Return [x, y] of the center of cell containing provided text 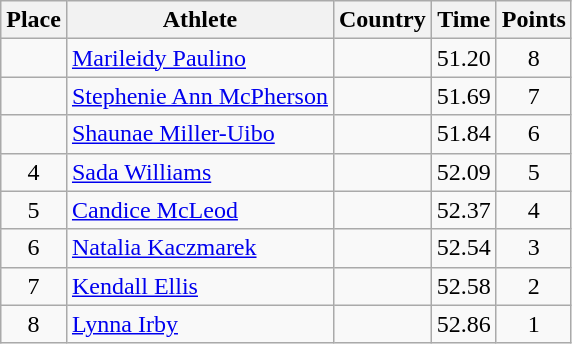
52.37 [464, 210]
Country [382, 20]
Marileidy Paulino [200, 58]
52.09 [464, 172]
Athlete [200, 20]
51.20 [464, 58]
Shaunae Miller-Uibo [200, 134]
Points [534, 20]
Kendall Ellis [200, 286]
Lynna Irby [200, 324]
Natalia Kaczmarek [200, 248]
52.58 [464, 286]
Candice McLeod [200, 210]
1 [534, 324]
Time [464, 20]
52.54 [464, 248]
51.69 [464, 96]
2 [534, 286]
Stephenie Ann McPherson [200, 96]
Sada Williams [200, 172]
Place [34, 20]
3 [534, 248]
52.86 [464, 324]
51.84 [464, 134]
